Pinpoint the cell where the given text exists, returning its (X, Y) midpoint coordinate. 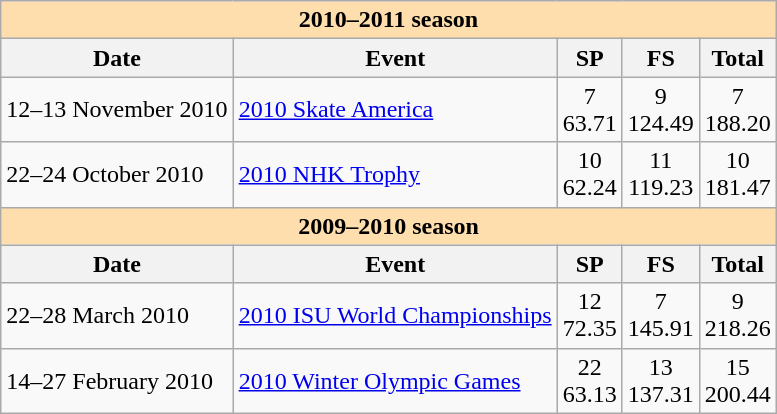
9 218.26 (738, 316)
10 181.47 (738, 174)
14–27 February 2010 (117, 380)
2009–2010 season (389, 226)
9 124.49 (660, 110)
7 145.91 (660, 316)
12 72.35 (590, 316)
10 62.24 (590, 174)
22 63.13 (590, 380)
12–13 November 2010 (117, 110)
2010 Skate America (395, 110)
2010 Winter Olympic Games (395, 380)
2010 ISU World Championships (395, 316)
2010 NHK Trophy (395, 174)
22–28 March 2010 (117, 316)
13 137.31 (660, 380)
22–24 October 2010 (117, 174)
11 119.23 (660, 174)
7 188.20 (738, 110)
2010–2011 season (389, 20)
7 63.71 (590, 110)
15 200.44 (738, 380)
